From the cell containing the given text, extract its center point as [x, y] coordinate. 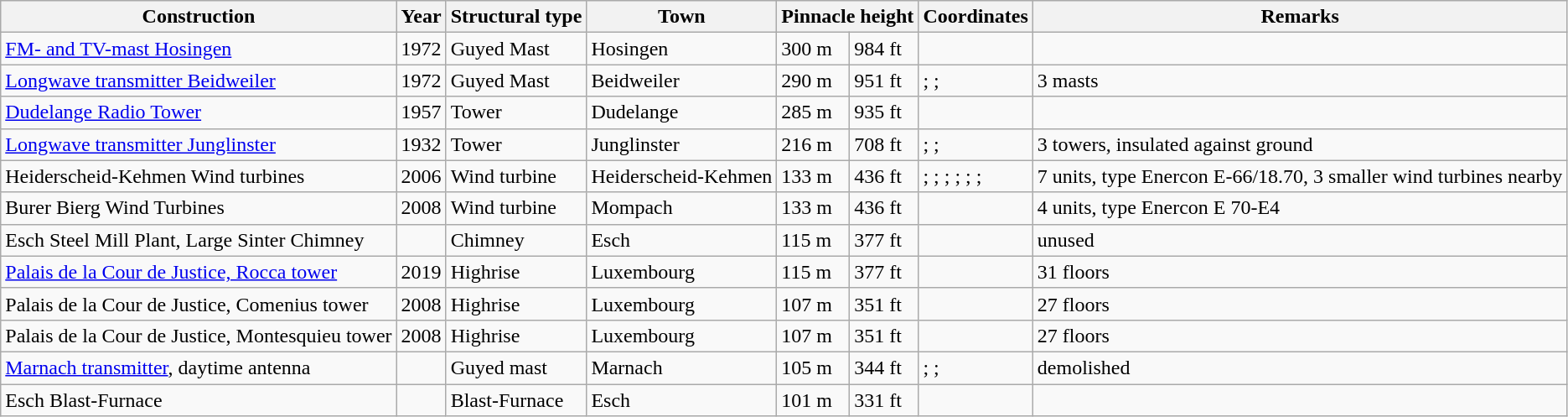
3 masts [1300, 81]
984 ft [884, 49]
Esch Blast-Furnace [199, 400]
Structural type [516, 17]
344 ft [884, 367]
Mompach [682, 208]
Blast-Furnace [516, 400]
Palais de la Cour de Justice, Comenius tower [199, 304]
951 ft [884, 81]
3 towers, insulated against ground [1300, 144]
Pinnacle height [848, 17]
FM- and TV-mast Hosingen [199, 49]
Town [682, 17]
demolished [1300, 367]
Esch Steel Mill Plant, Large Sinter Chimney [199, 240]
Heiderscheid-Kehmen [682, 176]
Beidweiler [682, 81]
Remarks [1300, 17]
Marnach [682, 367]
Dudelange [682, 112]
4 units, type Enercon E 70-E4 [1300, 208]
Junglinster [682, 144]
1957 [421, 112]
Chimney [516, 240]
2019 [421, 272]
Dudelange Radio Tower [199, 112]
Longwave transmitter Junglinster [199, 144]
Guyed mast [516, 367]
285 m [813, 112]
Palais de la Cour de Justice, Rocca tower [199, 272]
331 ft [884, 400]
Coordinates [975, 17]
Marnach transmitter, daytime antenna [199, 367]
Palais de la Cour de Justice, Montesquieu tower [199, 336]
Year [421, 17]
Burer Bierg Wind Turbines [199, 208]
; ; ; ; ; ; [975, 176]
935 ft [884, 112]
1932 [421, 144]
2006 [421, 176]
Hosingen [682, 49]
7 units, type Enercon E-66/18.70, 3 smaller wind turbines nearby [1300, 176]
101 m [813, 400]
708 ft [884, 144]
Construction [199, 17]
Longwave transmitter Beidweiler [199, 81]
290 m [813, 81]
Heiderscheid-Kehmen Wind turbines [199, 176]
216 m [813, 144]
unused [1300, 240]
105 m [813, 367]
31 floors [1300, 272]
300 m [813, 49]
